Return the [X, Y] coordinate for the center point of the cell that contains the specified text.  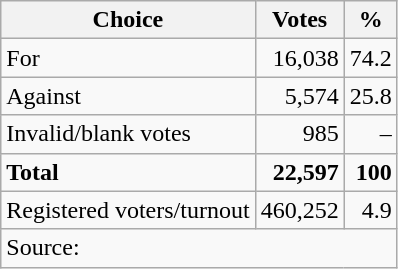
74.2 [370, 58]
5,574 [300, 96]
Against [128, 96]
– [370, 134]
Source: [199, 248]
100 [370, 172]
% [370, 20]
Registered voters/turnout [128, 210]
22,597 [300, 172]
Choice [128, 20]
460,252 [300, 210]
Votes [300, 20]
25.8 [370, 96]
985 [300, 134]
16,038 [300, 58]
Invalid/blank votes [128, 134]
4.9 [370, 210]
For [128, 58]
Total [128, 172]
